Search for the cell housing the specified text and yield its [x, y] center coordinate. 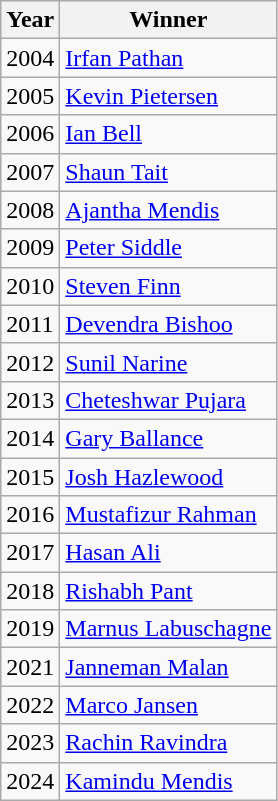
2005 [30, 96]
2022 [30, 705]
Irfan Pathan [168, 58]
2021 [30, 667]
Ian Bell [168, 134]
Janneman Malan [168, 667]
2016 [30, 515]
2018 [30, 591]
Cheteshwar Pujara [168, 400]
Mustafizur Rahman [168, 515]
2014 [30, 438]
2007 [30, 172]
Rachin Ravindra [168, 743]
2024 [30, 781]
Marco Jansen [168, 705]
2008 [30, 210]
2019 [30, 629]
2009 [30, 248]
2015 [30, 477]
Sunil Narine [168, 362]
Winner [168, 20]
Shaun Tait [168, 172]
Year [30, 20]
2010 [30, 286]
Devendra Bishoo [168, 324]
Steven Finn [168, 286]
2023 [30, 743]
2006 [30, 134]
Rishabh Pant [168, 591]
2017 [30, 553]
Marnus Labuschagne [168, 629]
2011 [30, 324]
Ajantha Mendis [168, 210]
Josh Hazlewood [168, 477]
2004 [30, 58]
2013 [30, 400]
Peter Siddle [168, 248]
Kevin Pietersen [168, 96]
Kamindu Mendis [168, 781]
Hasan Ali [168, 553]
2012 [30, 362]
Gary Ballance [168, 438]
